Find where the given text appears and provide that cell's center as (x, y) coordinate. 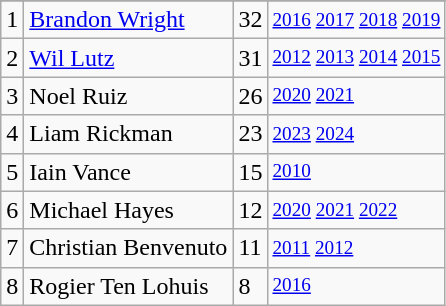
15 (250, 172)
4 (12, 134)
12 (250, 210)
2011 2012 (356, 248)
5 (12, 172)
Liam Rickman (128, 134)
Iain Vance (128, 172)
2016 2017 2018 2019 (356, 20)
2023 2024 (356, 134)
2012 2013 2014 2015 (356, 58)
6 (12, 210)
2010 (356, 172)
2020 2021 (356, 96)
31 (250, 58)
23 (250, 134)
2016 (356, 286)
32 (250, 20)
2 (12, 58)
Christian Benvenuto (128, 248)
1 (12, 20)
Wil Lutz (128, 58)
Rogier Ten Lohuis (128, 286)
Michael Hayes (128, 210)
3 (12, 96)
11 (250, 248)
Brandon Wright (128, 20)
7 (12, 248)
2020 2021 2022 (356, 210)
26 (250, 96)
Noel Ruiz (128, 96)
